Pinpoint the cell where the given text exists, returning its (X, Y) midpoint coordinate. 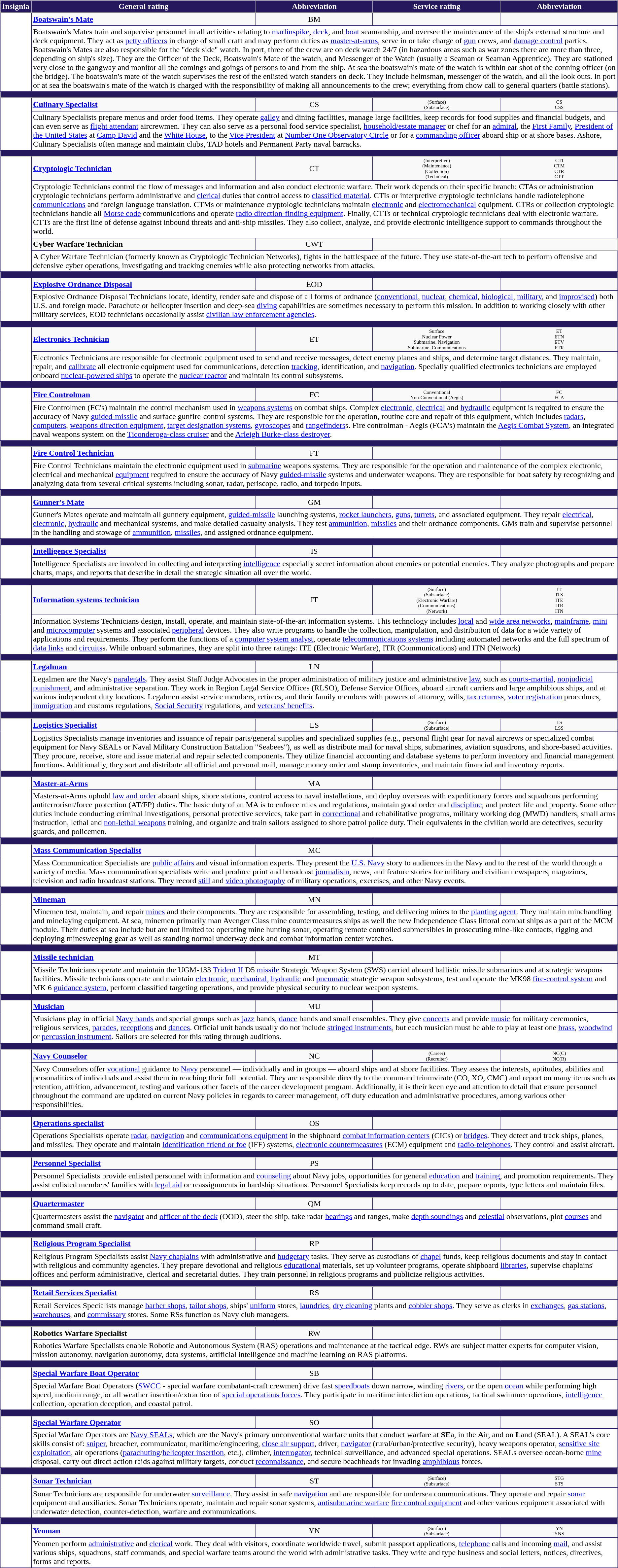
CTICTMCTRCTT (559, 169)
OS (314, 1123)
(Surface)(Subsurface)(Electronic Warfare)(Communications)(Network) (437, 600)
Information systems technician (144, 600)
LSLSS (559, 725)
Religious Program Specialist (144, 1244)
Cryptologic Technician (144, 169)
Cyber Warfare Technician (144, 244)
Intelligence Specialist (144, 551)
NC (314, 1056)
Culinary Specialist (144, 104)
(Interpretive)(Maintenance)(Collection)(Technical) (437, 169)
FCFCA (559, 395)
Gunner's Mate (144, 502)
Musician (144, 1006)
(Career)(Recruiter) (437, 1056)
Yeoman (144, 1531)
ST (314, 1481)
Explosive Ordnance Disposal (144, 284)
Boatswain's Mate (144, 19)
Logistics Specialist (144, 725)
Robotics Warfare Specialist (144, 1333)
SB (314, 1373)
Mineman (144, 899)
Retail Services Specialist (144, 1293)
CS (314, 104)
MU (314, 1006)
Fire Controlman (144, 395)
Personnel Specialist (144, 1164)
Service rating (437, 7)
EOD (314, 284)
PS (314, 1164)
Fire Control Technician (144, 453)
FT (314, 453)
CWT (314, 244)
ConventionalNon-Conventional (Aegis) (437, 395)
General rating (144, 7)
GM (314, 502)
IS (314, 551)
STGSTS (559, 1481)
Special Warfare Boat Operator (144, 1373)
Insignia (16, 7)
RP (314, 1244)
RW (314, 1333)
Quartermaster (144, 1203)
MN (314, 899)
FC (314, 395)
YN (314, 1531)
ETETN ETV ETR (559, 339)
BM (314, 19)
Navy Counselor (144, 1056)
CSCSS (559, 104)
SurfaceNuclear PowerSubmarine, NavigationSubmarine, Communications (437, 339)
RS (314, 1293)
Sonar Technician (144, 1481)
ITITSITEITRITN (559, 600)
LS (314, 725)
Master-at-Arms (144, 783)
ET (314, 339)
QM (314, 1203)
Missile technician (144, 957)
IT (314, 600)
NC(C)NC(R) (559, 1056)
MT (314, 957)
Legalman (144, 667)
MC (314, 850)
Electronics Technician (144, 339)
Operations specialist (144, 1123)
CT (314, 169)
Special Warfare Operator (144, 1422)
YNYNS (559, 1531)
MA (314, 783)
SO (314, 1422)
Mass Communication Specialist (144, 850)
LN (314, 667)
